From the cell containing the given text, extract its center point as [x, y] coordinate. 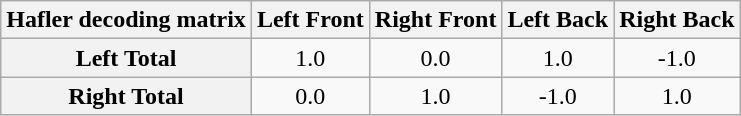
Left Back [558, 20]
Left Front [310, 20]
Right Front [436, 20]
Left Total [126, 58]
Right Back [677, 20]
Right Total [126, 96]
Hafler decoding matrix [126, 20]
